From the cell containing the given text, extract its center point as [X, Y] coordinate. 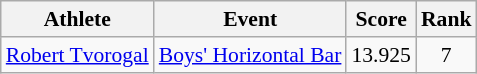
Boys' Horizontal Bar [250, 55]
Robert Tvorogal [78, 55]
13.925 [380, 55]
Rank [446, 19]
7 [446, 55]
Athlete [78, 19]
Score [380, 19]
Event [250, 19]
